Extract the (X, Y) coordinate from the center of the cell holding the provided text.  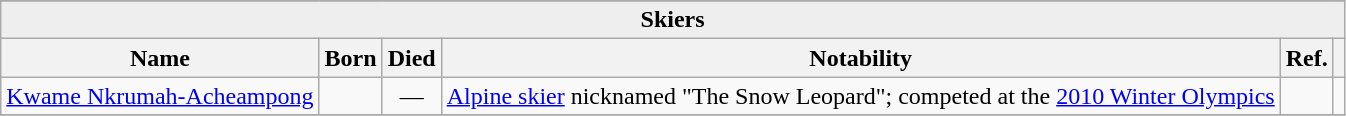
Alpine skier nicknamed "The Snow Leopard"; competed at the 2010 Winter Olympics (860, 96)
Ref. (1306, 58)
Name (160, 58)
Skiers (673, 20)
Kwame Nkrumah-Acheampong (160, 96)
— (412, 96)
Died (412, 58)
Notability (860, 58)
Born (350, 58)
